Capture the cell that displays the provided text and extract its (x, y) central coordinate. 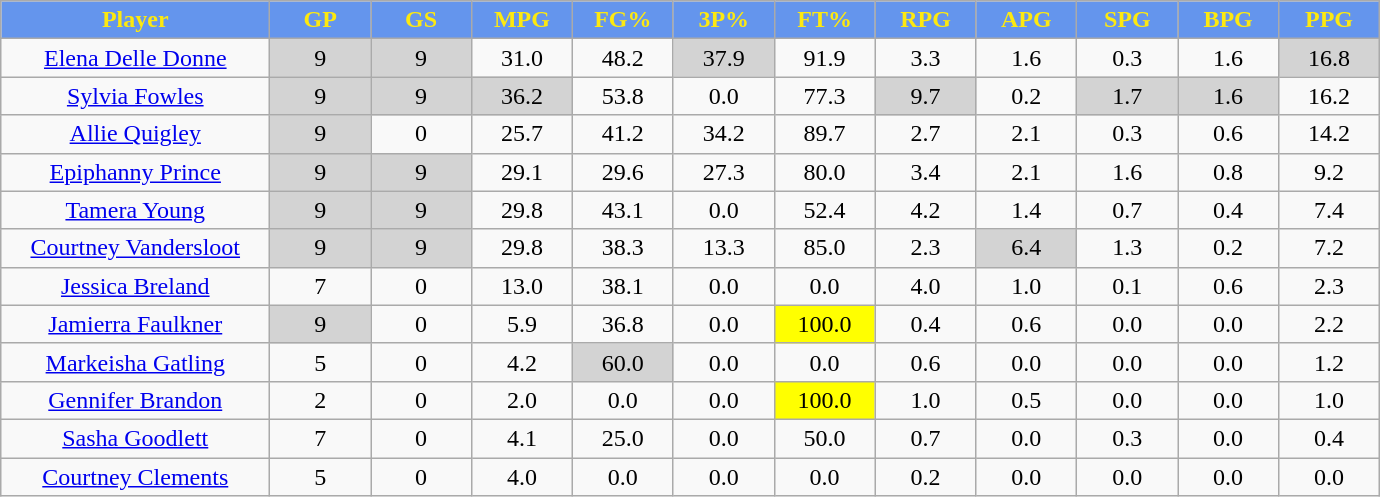
MPG (522, 20)
Courtney Clements (136, 477)
9.7 (926, 96)
6.4 (1026, 248)
Markeisha Gatling (136, 362)
3P% (724, 20)
3.4 (926, 172)
Jessica Breland (136, 286)
31.0 (522, 58)
53.8 (622, 96)
1.4 (1026, 210)
Sasha Goodlett (136, 438)
GS (422, 20)
BPG (1228, 20)
Player (136, 20)
29.1 (522, 172)
Elena Delle Donne (136, 58)
16.2 (1330, 96)
25.0 (622, 438)
7.2 (1330, 248)
34.2 (724, 134)
Courtney Vandersloot (136, 248)
36.2 (522, 96)
FG% (622, 20)
4.1 (522, 438)
0.8 (1228, 172)
16.8 (1330, 58)
GP (320, 20)
RPG (926, 20)
38.1 (622, 286)
FT% (824, 20)
2.0 (522, 400)
85.0 (824, 248)
27.3 (724, 172)
SPG (1128, 20)
Gennifer Brandon (136, 400)
91.9 (824, 58)
13.3 (724, 248)
1.2 (1330, 362)
80.0 (824, 172)
PPG (1330, 20)
52.4 (824, 210)
3.3 (926, 58)
7.4 (1330, 210)
37.9 (724, 58)
APG (1026, 20)
2 (320, 400)
89.7 (824, 134)
41.2 (622, 134)
25.7 (522, 134)
0.1 (1128, 286)
36.8 (622, 324)
2.2 (1330, 324)
77.3 (824, 96)
60.0 (622, 362)
43.1 (622, 210)
2.7 (926, 134)
Sylvia Fowles (136, 96)
38.3 (622, 248)
1.7 (1128, 96)
Tamera Young (136, 210)
48.2 (622, 58)
13.0 (522, 286)
50.0 (824, 438)
Jamierra Faulkner (136, 324)
14.2 (1330, 134)
1.3 (1128, 248)
Epiphanny Prince (136, 172)
Allie Quigley (136, 134)
0.5 (1026, 400)
5.9 (522, 324)
9.2 (1330, 172)
29.6 (622, 172)
